Determine the (X, Y) coordinate at the center of the cell enclosing the given text.  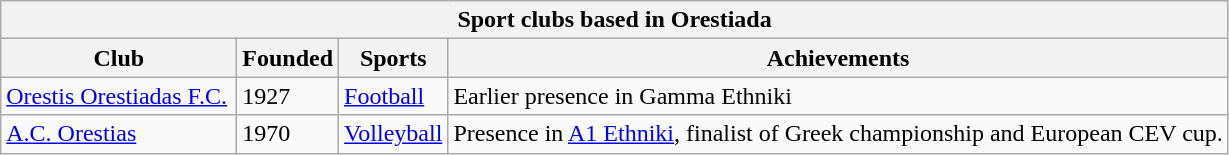
1927 (288, 96)
Presence in A1 Ethniki, finalist of Greek championship and European CEV cup. (838, 134)
Football (394, 96)
Club (119, 58)
Volleyball (394, 134)
A.C. Orestias (119, 134)
Sports (394, 58)
Sport clubs based in Orestiada (615, 20)
Achievements (838, 58)
Earlier presence in Gamma Ethniki (838, 96)
1970 (288, 134)
Founded (288, 58)
Orestis Orestiadas F.C. (119, 96)
